Scan for the cell matching the given text and deliver its [X, Y] coordinate at center. 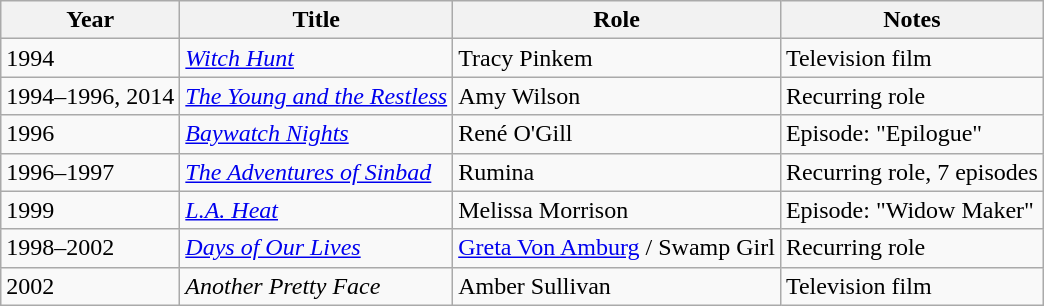
Episode: "Epilogue" [912, 134]
Greta Von Amburg / Swamp Girl [617, 248]
Baywatch Nights [316, 134]
Amy Wilson [617, 96]
1994 [90, 58]
Another Pretty Face [316, 286]
1994–1996, 2014 [90, 96]
The Adventures of Sinbad [316, 172]
Notes [912, 20]
Tracy Pinkem [617, 58]
Recurring role, 7 episodes [912, 172]
1996–1997 [90, 172]
1999 [90, 210]
1998–2002 [90, 248]
L.A. Heat [316, 210]
The Young and the Restless [316, 96]
Days of Our Lives [316, 248]
Rumina [617, 172]
Episode: "Widow Maker" [912, 210]
René O'Gill [617, 134]
Year [90, 20]
Amber Sullivan [617, 286]
Melissa Morrison [617, 210]
2002 [90, 286]
Role [617, 20]
Title [316, 20]
Witch Hunt [316, 58]
1996 [90, 134]
